Locate the cell with the specified text and output its [x, y] center coordinate. 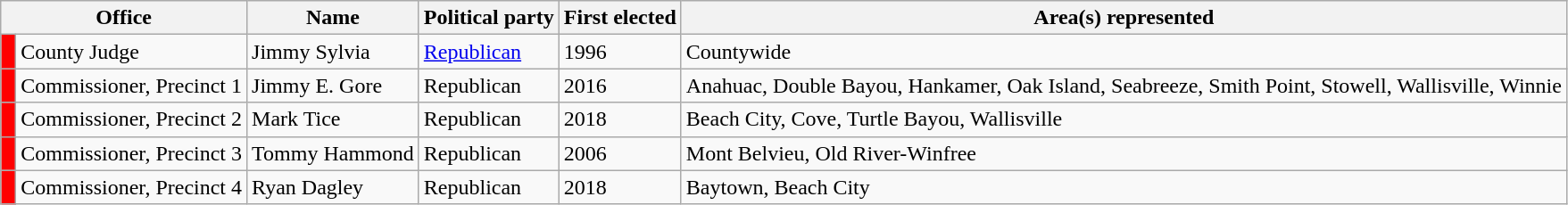
Commissioner, Precinct 1 [132, 86]
2006 [619, 153]
Office [124, 18]
Jimmy Sylvia [334, 52]
First elected [619, 18]
1996 [619, 52]
Commissioner, Precinct 3 [132, 153]
Baytown, Beach City [1124, 187]
Mark Tice [334, 119]
Ryan Dagley [334, 187]
2016 [619, 86]
Area(s) represented [1124, 18]
Countywide [1124, 52]
Commissioner, Precinct 4 [132, 187]
Political party [489, 18]
Anahuac, Double Bayou, Hankamer, Oak Island, Seabreeze, Smith Point, Stowell, Wallisville, Winnie [1124, 86]
Beach City, Cove, Turtle Bayou, Wallisville [1124, 119]
Tommy Hammond [334, 153]
Mont Belvieu, Old River-Winfree [1124, 153]
Name [334, 18]
Commissioner, Precinct 2 [132, 119]
Jimmy E. Gore [334, 86]
County Judge [132, 52]
